Determine the [x, y] coordinate at the center of the cell enclosing the given text.  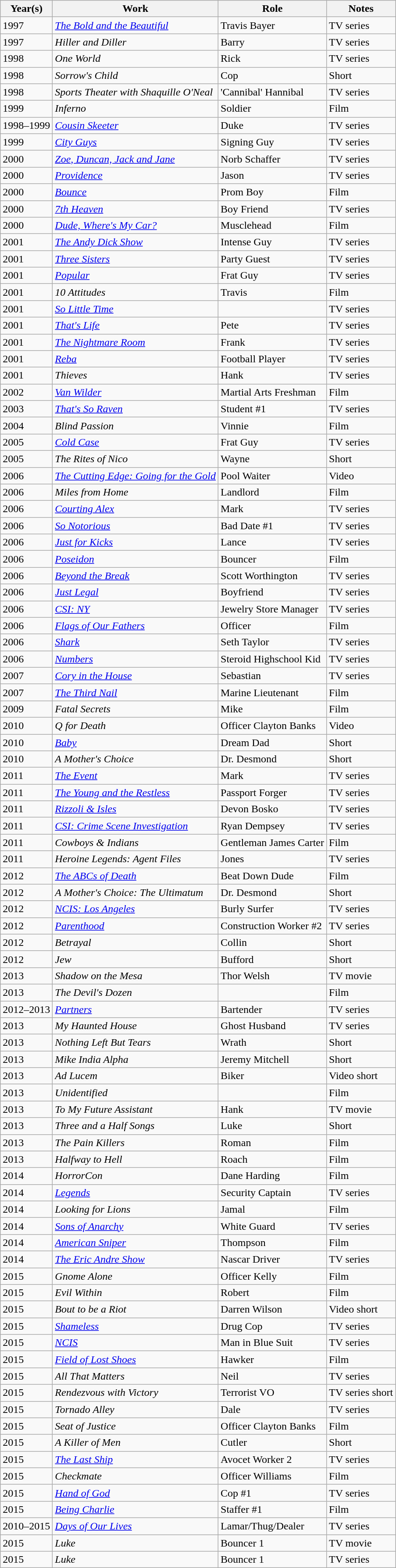
Bufford [273, 959]
Football Player [273, 359]
Rick [273, 59]
Bounce [136, 192]
Pool Waiter [273, 475]
Courting Alex [136, 509]
Poseidon [136, 559]
Sons of Anarchy [136, 1226]
Partners [136, 1009]
Cop #1 [273, 1493]
Notes [361, 9]
Officer Kelly [273, 1276]
Drug Cop [273, 1326]
Beyond the Break [136, 576]
Steroid Highschool Kid [273, 659]
Blind Passion [136, 425]
Jew [136, 959]
Ad Lucem [136, 1076]
Reba [136, 359]
Tornado Alley [136, 1409]
Landlord [273, 492]
Jewelry Store Manager [273, 609]
Rendezvous with Victory [136, 1393]
Heroine Legends: Agent Files [136, 859]
Darren Wilson [273, 1310]
Cop [273, 75]
Travis [273, 292]
Being Charlie [136, 1509]
Ghost Husband [273, 1026]
Dream Dad [273, 743]
Norb Schaffer [273, 159]
Boy Friend [273, 209]
Numbers [136, 659]
To My Future Assistant [136, 1109]
Nothing Left But Tears [136, 1043]
The Pain Killers [136, 1143]
Unidentified [136, 1093]
Collin [273, 942]
Sebastian [273, 676]
Student #1 [273, 409]
Shadow on the Mesa [136, 976]
Officer [273, 626]
The Andy Dick Show [136, 242]
Musclehead [273, 226]
Frank [273, 342]
Nascar Driver [273, 1259]
Just Legal [136, 592]
Ryan Dempsey [273, 826]
Officer Williams [273, 1476]
Bouncer [273, 559]
2003 [26, 409]
The ABCs of Death [136, 876]
2010–2015 [26, 1526]
Cutler [273, 1443]
The Event [136, 776]
Signing Guy [273, 142]
Wayne [273, 459]
Prom Boy [273, 192]
Shameless [136, 1326]
Hand of God [136, 1493]
Neil [273, 1376]
The Cutting Edge: Going for the Gold [136, 475]
The Rites of Nico [136, 459]
Sports Theater with Shaquille O'Neal [136, 92]
Dane Harding [273, 1176]
Hiller and Diller [136, 42]
Parenthood [136, 926]
Field of Lost Shoes [136, 1359]
White Guard [273, 1226]
City Guys [136, 142]
Hawker [273, 1359]
Beat Down Dude [273, 876]
Marine Lieutenant [273, 692]
Travis Bayer [273, 25]
Popular [136, 276]
Barry [273, 42]
My Haunted House [136, 1026]
Bout to be a Riot [136, 1310]
Robert [273, 1293]
2012–2013 [26, 1009]
Thieves [136, 375]
Van Wilder [136, 392]
A Killer of Men [136, 1443]
Jason [273, 175]
Mike India Alpha [136, 1059]
Avocet Worker 2 [273, 1459]
Passport Forger [273, 793]
Roman [273, 1143]
Jamal [273, 1209]
Vinnie [273, 425]
Roach [273, 1159]
The Last Ship [136, 1459]
Q for Death [136, 726]
Three Sisters [136, 259]
Seat of Justice [136, 1426]
Legends [136, 1193]
Thor Welsh [273, 976]
Rizzoli & Isles [136, 809]
So Notorious [136, 526]
One World [136, 59]
Fatal Secrets [136, 709]
Construction Worker #2 [273, 926]
Gentleman James Carter [273, 842]
2004 [26, 425]
Staffer #1 [273, 1509]
Jeremy Mitchell [273, 1059]
So Little Time [136, 309]
Cousin Skeeter [136, 125]
2002 [26, 392]
Three and a Half Songs [136, 1126]
7th Heaven [136, 209]
Duke [273, 125]
The Eric Andre Show [136, 1259]
Wrath [273, 1043]
Flags of Our Fathers [136, 626]
CSI: NY [136, 609]
Betrayal [136, 942]
NCIS [136, 1343]
Evil Within [136, 1293]
NCIS: Los Angeles [136, 909]
Bad Date #1 [273, 526]
Sorrow's Child [136, 75]
The Third Nail [136, 692]
Pete [273, 326]
The Young and the Restless [136, 793]
Cory in the House [136, 676]
Bartender [273, 1009]
Cold Case [136, 442]
Party Guest [273, 259]
The Nightmare Room [136, 342]
Year(s) [26, 9]
American Sniper [136, 1242]
Boyfriend [273, 592]
Thompson [273, 1242]
HorrorCon [136, 1176]
Just for Kicks [136, 542]
Scott Worthington [273, 576]
Man in Blue Suit [273, 1343]
A Mother's Choice: The Ultimatum [136, 892]
Devon Bosko [273, 809]
Inferno [136, 109]
Lamar/Thug/Dealer [273, 1526]
Mike [273, 709]
Role [273, 9]
Halfway to Hell [136, 1159]
Seth Taylor [273, 642]
2009 [26, 709]
The Bold and the Beautiful [136, 25]
All That Matters [136, 1376]
CSI: Crime Scene Investigation [136, 826]
Cowboys & Indians [136, 842]
Providence [136, 175]
A Mother's Choice [136, 759]
Biker [273, 1076]
That's So Raven [136, 409]
Looking for Lions [136, 1209]
Baby [136, 743]
Soldier [273, 109]
1998–1999 [26, 125]
Jones [273, 859]
Security Captain [273, 1193]
Lance [273, 542]
10 Attitudes [136, 292]
Dale [273, 1409]
Terrorist VO [273, 1393]
Dude, Where's My Car? [136, 226]
Shark [136, 642]
Martial Arts Freshman [273, 392]
Zoe, Duncan, Jack and Jane [136, 159]
That's Life [136, 326]
'Cannibal' Hannibal [273, 92]
Burly Surfer [273, 909]
Checkmate [136, 1476]
Intense Guy [273, 242]
Days of Our Lives [136, 1526]
Miles from Home [136, 492]
TV series short [361, 1393]
The Devil's Dozen [136, 992]
Work [136, 9]
Gnome Alone [136, 1276]
